Determine the (X, Y) coordinate at the center of the cell enclosing the given text.  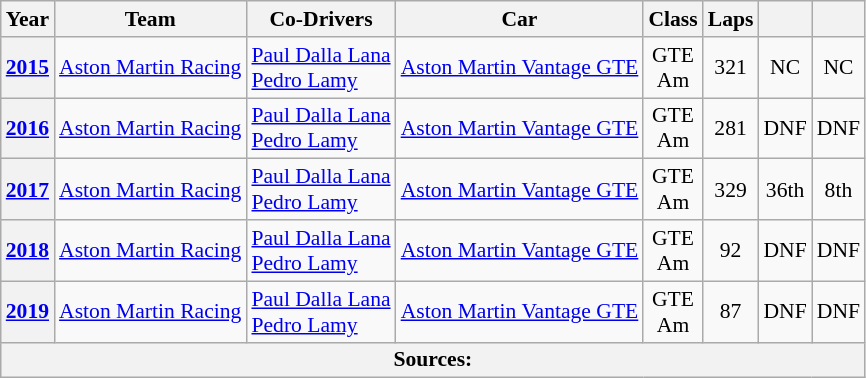
2016 (28, 128)
92 (731, 250)
36th (784, 190)
8th (838, 190)
281 (731, 128)
321 (731, 68)
Year (28, 19)
2018 (28, 250)
Sources: (433, 360)
Laps (731, 19)
Car (520, 19)
329 (731, 190)
2017 (28, 190)
Class (672, 19)
Co-Drivers (320, 19)
2019 (28, 312)
Team (150, 19)
2015 (28, 68)
87 (731, 312)
